Detect which cell encompasses the target text, then output its [X, Y] center coordinate. 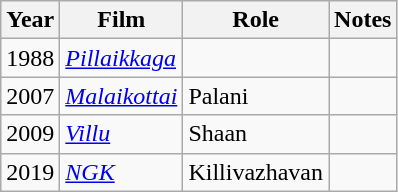
Malaikottai [122, 96]
Role [256, 20]
2009 [30, 134]
2019 [30, 172]
NGK [122, 172]
Killivazhavan [256, 172]
Year [30, 20]
2007 [30, 96]
1988 [30, 58]
Notes [363, 20]
Villu [122, 134]
Pillaikkaga [122, 58]
Shaan [256, 134]
Palani [256, 96]
Film [122, 20]
